Extract the [x, y] coordinate from the center of the cell holding the provided text.  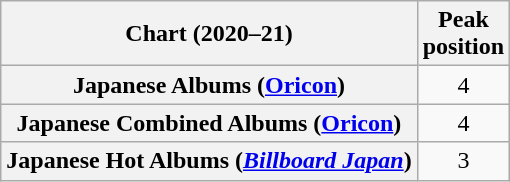
Japanese Hot Albums (Billboard Japan) [209, 161]
Chart (2020–21) [209, 34]
Peakposition [463, 34]
Japanese Albums (Oricon) [209, 85]
3 [463, 161]
Japanese Combined Albums (Oricon) [209, 123]
